Determine the [x, y] coordinate at the center of the cell enclosing the given text.  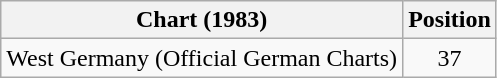
West Germany (Official German Charts) [202, 58]
Chart (1983) [202, 20]
37 [450, 58]
Position [450, 20]
